From the cell containing the given text, extract its center point as (x, y) coordinate. 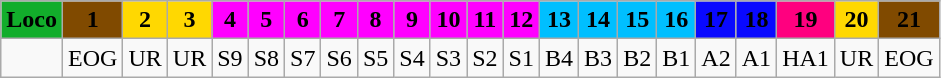
S9 (230, 58)
6 (303, 20)
2 (145, 20)
A2 (716, 58)
B1 (676, 58)
5 (266, 20)
S2 (485, 58)
18 (756, 20)
3 (189, 20)
B2 (638, 58)
8 (375, 20)
17 (716, 20)
B4 (560, 58)
Loco (32, 20)
S3 (448, 58)
19 (806, 20)
11 (485, 20)
S8 (266, 58)
10 (448, 20)
HA1 (806, 58)
1 (92, 20)
16 (676, 20)
14 (598, 20)
S1 (521, 58)
4 (230, 20)
S5 (375, 58)
7 (339, 20)
13 (560, 20)
20 (856, 20)
S6 (339, 58)
21 (909, 20)
S4 (412, 58)
15 (638, 20)
B3 (598, 58)
9 (412, 20)
S7 (303, 58)
A1 (756, 58)
12 (521, 20)
